Capture the cell that displays the provided text and extract its (x, y) central coordinate. 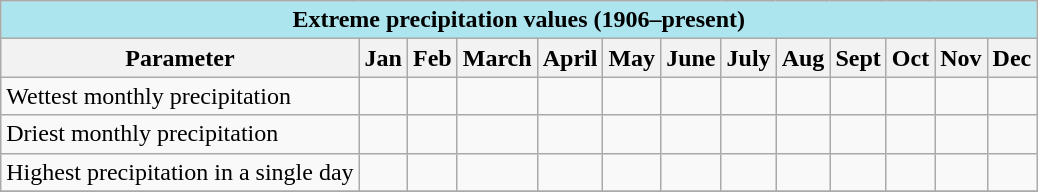
May (632, 58)
June (691, 58)
Highest precipitation in a single day (180, 172)
Wettest monthly precipitation (180, 96)
Nov (961, 58)
Sept (858, 58)
Aug (803, 58)
Parameter (180, 58)
Dec (1012, 58)
Oct (910, 58)
March (497, 58)
Extreme precipitation values (1906–present) (519, 20)
Jan (383, 58)
April (570, 58)
Feb (432, 58)
Driest monthly precipitation (180, 134)
July (748, 58)
